Extract the [X, Y] coordinate from the center of the cell holding the provided text.  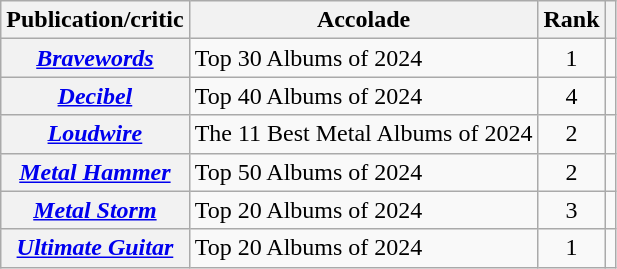
4 [572, 96]
Metal Hammer [95, 172]
Top 50 Albums of 2024 [364, 172]
Decibel [95, 96]
Rank [572, 20]
Ultimate Guitar [95, 248]
Accolade [364, 20]
Top 30 Albums of 2024 [364, 58]
Metal Storm [95, 210]
3 [572, 210]
Publication/critic [95, 20]
Loudwire [95, 134]
The 11 Best Metal Albums of 2024 [364, 134]
Top 40 Albums of 2024 [364, 96]
Bravewords [95, 58]
